Pinpoint the cell where the given text exists, returning its (X, Y) midpoint coordinate. 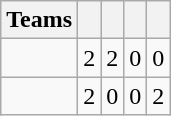
Teams (40, 20)
